Output the (X, Y) coordinate of the center of the cell containing the given text.  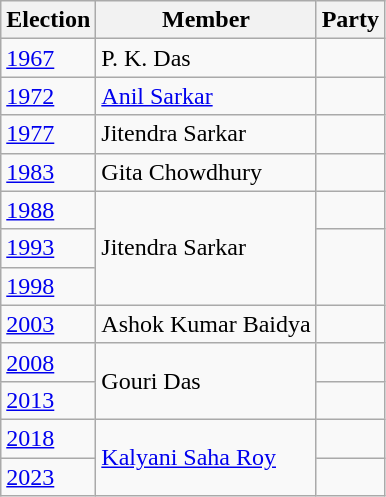
Gouri Das (206, 381)
Party (350, 20)
2008 (48, 362)
Kalyani Saha Roy (206, 457)
Ashok Kumar Baidya (206, 324)
Anil Sarkar (206, 96)
1972 (48, 96)
Gita Chowdhury (206, 172)
2018 (48, 438)
1983 (48, 172)
2013 (48, 400)
2003 (48, 324)
1967 (48, 58)
1988 (48, 210)
Election (48, 20)
1993 (48, 248)
P. K. Das (206, 58)
2023 (48, 477)
1977 (48, 134)
1998 (48, 286)
Member (206, 20)
